From the cell containing the given text, extract its center point as [x, y] coordinate. 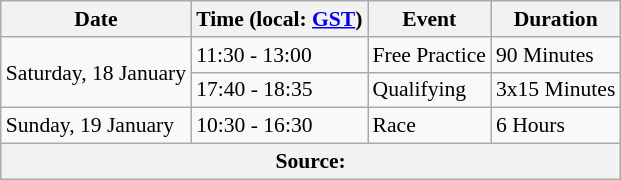
11:30 - 13:00 [279, 55]
Qualifying [430, 90]
Source: [311, 162]
Sunday, 19 January [96, 126]
Event [430, 19]
Date [96, 19]
Race [430, 126]
17:40 - 18:35 [279, 90]
3x15 Minutes [556, 90]
6 Hours [556, 126]
Saturday, 18 January [96, 72]
Time (local: GST) [279, 19]
Free Practice [430, 55]
90 Minutes [556, 55]
Duration [556, 19]
10:30 - 16:30 [279, 126]
